Scan for the cell matching the given text and deliver its [X, Y] coordinate at center. 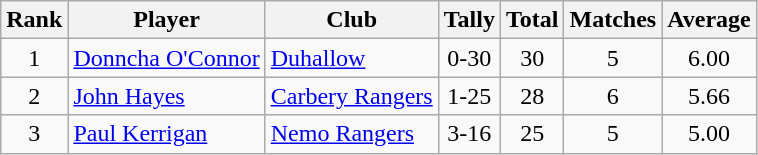
Donncha O'Connor [166, 58]
Player [166, 20]
John Hayes [166, 96]
Duhallow [352, 58]
Total [532, 20]
3-16 [469, 134]
Paul Kerrigan [166, 134]
0-30 [469, 58]
6 [613, 96]
Club [352, 20]
1 [34, 58]
6.00 [710, 58]
5.00 [710, 134]
Average [710, 20]
Nemo Rangers [352, 134]
Tally [469, 20]
1-25 [469, 96]
3 [34, 134]
Carbery Rangers [352, 96]
Rank [34, 20]
5.66 [710, 96]
25 [532, 134]
28 [532, 96]
2 [34, 96]
Matches [613, 20]
30 [532, 58]
